Extract the (x, y) coordinate from the center of the cell holding the provided text.  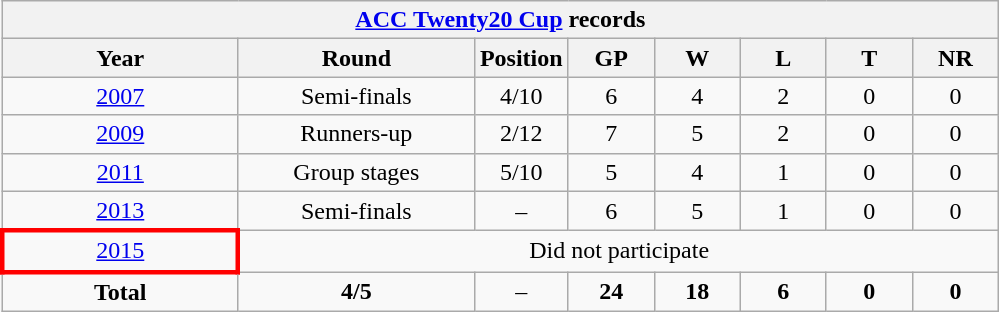
2013 (120, 211)
24 (611, 292)
7 (611, 134)
Year (120, 58)
4/10 (521, 96)
L (783, 58)
Round (356, 58)
2007 (120, 96)
Group stages (356, 172)
18 (697, 292)
NR (955, 58)
5/10 (521, 172)
GP (611, 58)
2009 (120, 134)
Did not participate (618, 252)
T (869, 58)
Total (120, 292)
Runners-up (356, 134)
ACC Twenty20 Cup records (500, 20)
W (697, 58)
Position (521, 58)
2015 (120, 252)
2/12 (521, 134)
2011 (120, 172)
4/5 (356, 292)
